Search for the cell housing the specified text and yield its [x, y] center coordinate. 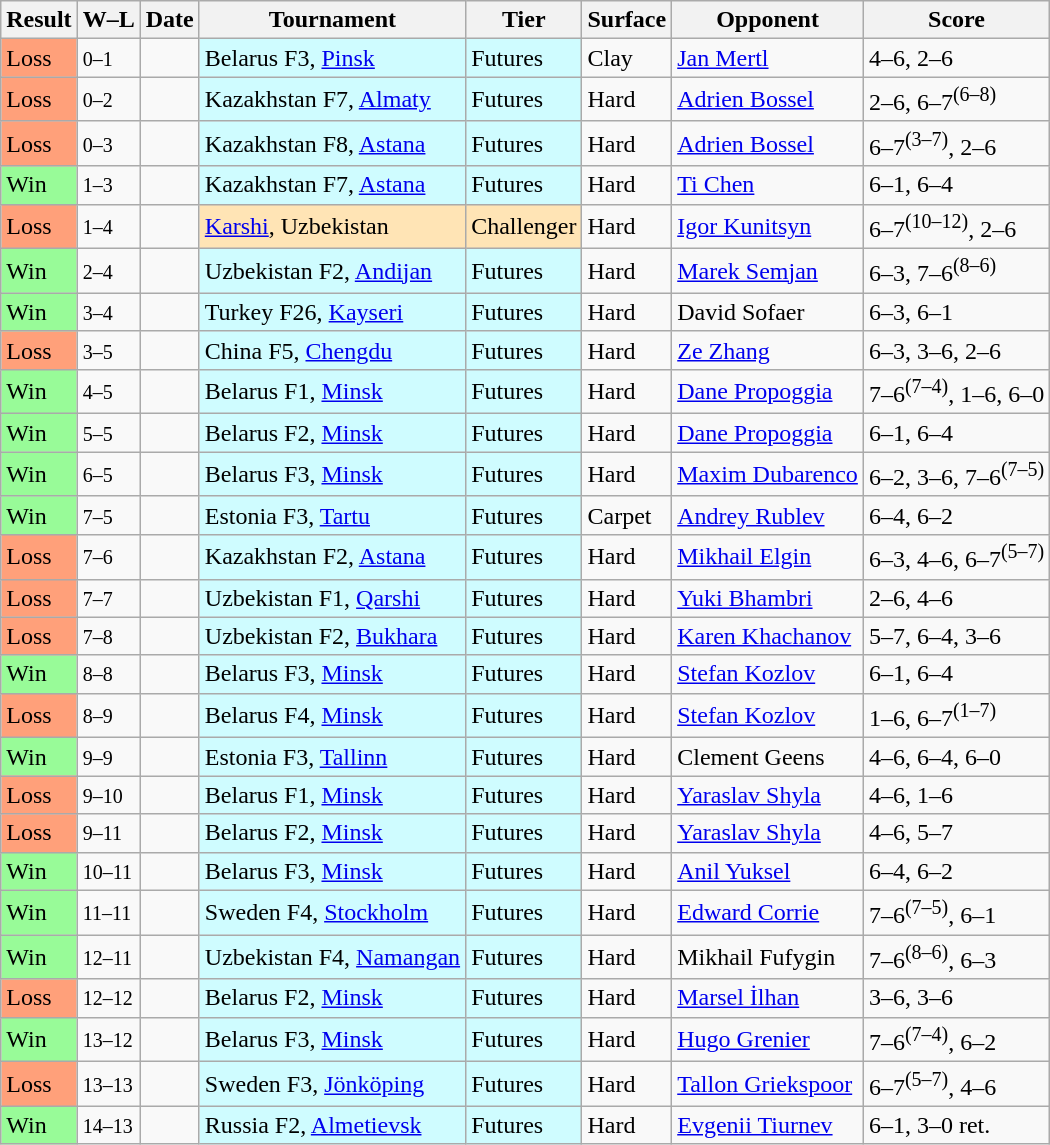
David Sofaer [768, 312]
13–12 [108, 1040]
4–6, 2–6 [956, 58]
6–3, 4–6, 6–7(5–7) [956, 558]
Tournament [332, 20]
8–9 [108, 716]
Ti Chen [768, 185]
9–11 [108, 833]
Andrey Rublev [768, 515]
Tier [524, 20]
3–4 [108, 312]
0–2 [108, 100]
7–6(7–4), 1–6, 6–0 [956, 392]
12–11 [108, 958]
6–3, 6–1 [956, 312]
Sweden F3, Jönköping [332, 1084]
Uzbekistan F4, Namangan [332, 958]
8–8 [108, 674]
Anil Yuksel [768, 871]
0–3 [108, 144]
Result [39, 20]
7–7 [108, 598]
Belarus F3, Pinsk [332, 58]
1–3 [108, 185]
Russia F2, Almetievsk [332, 1125]
3–5 [108, 350]
2–4 [108, 272]
1–6, 6–7(1–7) [956, 716]
6–2, 3–6, 7–6(7–5) [956, 474]
Yuki Bhambri [768, 598]
14–13 [108, 1125]
6–7(10–12), 2–6 [956, 226]
Challenger [524, 226]
9–10 [108, 795]
5–5 [108, 433]
Carpet [627, 515]
Kazakhstan F8, Astana [332, 144]
6–1, 3–0 ret. [956, 1125]
0–1 [108, 58]
Jan Mertl [768, 58]
2–6, 6–7(6–8) [956, 100]
6–3, 7–6(8–6) [956, 272]
Marek Semjan [768, 272]
Uzbekistan F2, Andijan [332, 272]
Score [956, 20]
4–6, 5–7 [956, 833]
China F5, Chengdu [332, 350]
Uzbekistan F2, Bukhara [332, 636]
Turkey F26, Kayseri [332, 312]
12–12 [108, 998]
Kazakhstan F7, Astana [332, 185]
3–6, 3–6 [956, 998]
Igor Kunitsyn [768, 226]
13–13 [108, 1084]
Clement Geens [768, 757]
Karen Khachanov [768, 636]
Belarus F4, Minsk [332, 716]
11–11 [108, 912]
4–6, 1–6 [956, 795]
10–11 [108, 871]
7–6(7–4), 6–2 [956, 1040]
6–3, 3–6, 2–6 [956, 350]
7–8 [108, 636]
Kazakhstan F2, Astana [332, 558]
4–5 [108, 392]
1–4 [108, 226]
Ze Zhang [768, 350]
Hugo Grenier [768, 1040]
Kazakhstan F7, Almaty [332, 100]
Uzbekistan F1, Qarshi [332, 598]
Sweden F4, Stockholm [332, 912]
7–6 [108, 558]
Clay [627, 58]
Date [170, 20]
Marsel İlhan [768, 998]
2–6, 4–6 [956, 598]
6–7(5–7), 4–6 [956, 1084]
Mikhail Elgin [768, 558]
7–6(7–5), 6–1 [956, 912]
9–9 [108, 757]
Opponent [768, 20]
Edward Corrie [768, 912]
Mikhail Fufygin [768, 958]
Estonia F3, Tallinn [332, 757]
Tallon Griekspoor [768, 1084]
Surface [627, 20]
7–5 [108, 515]
W–L [108, 20]
Evgenii Tiurnev [768, 1125]
Karshi, Uzbekistan [332, 226]
6–5 [108, 474]
5–7, 6–4, 3–6 [956, 636]
Maxim Dubarenco [768, 474]
Estonia F3, Tartu [332, 515]
7–6(8–6), 6–3 [956, 958]
6–7(3–7), 2–6 [956, 144]
4–6, 6–4, 6–0 [956, 757]
